Scan for the cell matching the given text and deliver its [x, y] coordinate at center. 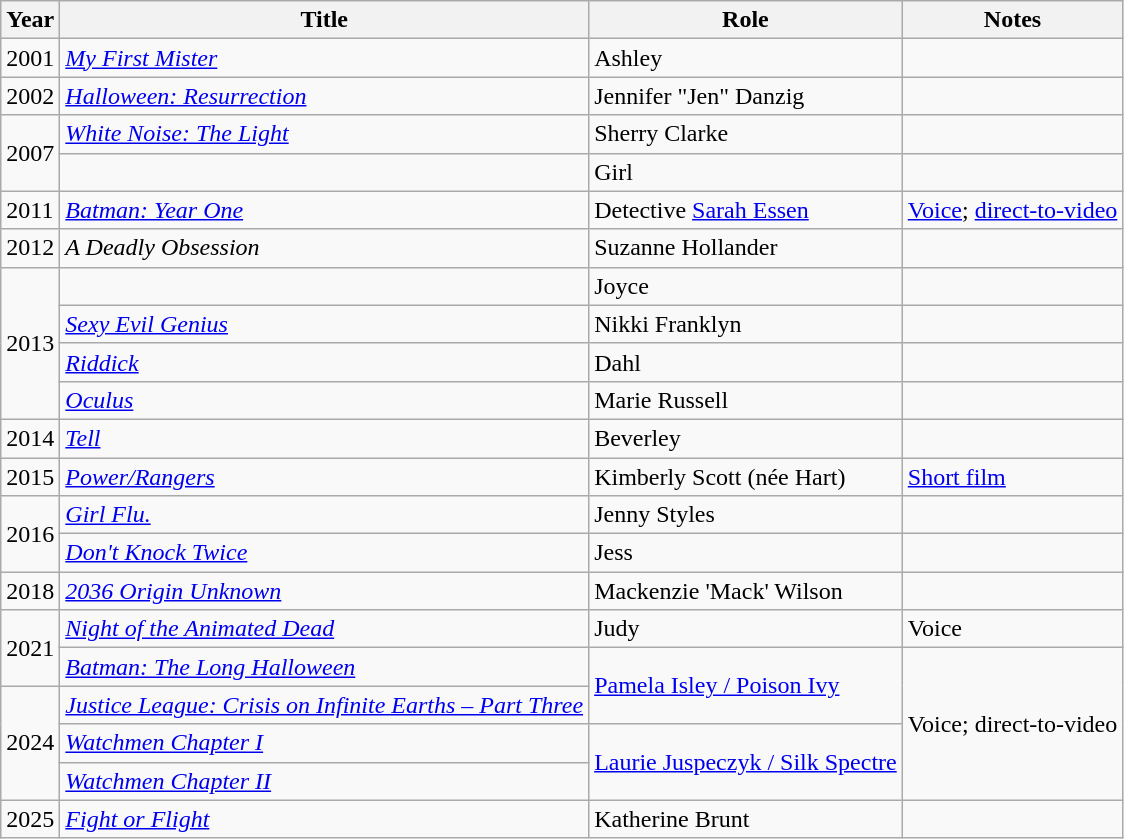
Oculus [324, 400]
Katherine Brunt [746, 819]
My First Mister [324, 58]
Girl Flu. [324, 515]
2007 [30, 153]
Jenny Styles [746, 515]
Fight or Flight [324, 819]
2015 [30, 477]
Voice [1012, 629]
Year [30, 20]
Notes [1012, 20]
Dahl [746, 362]
Joyce [746, 286]
A Deadly Obsession [324, 248]
Sherry Clarke [746, 134]
Short film [1012, 477]
Watchmen Chapter I [324, 743]
2021 [30, 648]
Beverley [746, 438]
2001 [30, 58]
Nikki Franklyn [746, 324]
Batman: The Long Halloween [324, 667]
2012 [30, 248]
Halloween: Resurrection [324, 96]
Jennifer "Jen" Danzig [746, 96]
Role [746, 20]
Ashley [746, 58]
Kimberly Scott (née Hart) [746, 477]
2018 [30, 591]
Judy [746, 629]
Power/Rangers [324, 477]
Marie Russell [746, 400]
Mackenzie 'Mack' Wilson [746, 591]
2011 [30, 210]
2013 [30, 343]
2036 Origin Unknown [324, 591]
2002 [30, 96]
White Noise: The Light [324, 134]
Sexy Evil Genius [324, 324]
Riddick [324, 362]
Tell [324, 438]
Girl [746, 172]
Don't Knock Twice [324, 553]
Pamela Isley / Poison Ivy [746, 686]
Night of the Animated Dead [324, 629]
Suzanne Hollander [746, 248]
Watchmen Chapter II [324, 781]
2024 [30, 743]
Batman: Year One [324, 210]
Title [324, 20]
Justice League: Crisis on Infinite Earths – Part Three [324, 705]
Laurie Juspeczyk / Silk Spectre [746, 762]
2025 [30, 819]
Detective Sarah Essen [746, 210]
2016 [30, 534]
2014 [30, 438]
Jess [746, 553]
